Locate the cell with the specified text and output its [x, y] center coordinate. 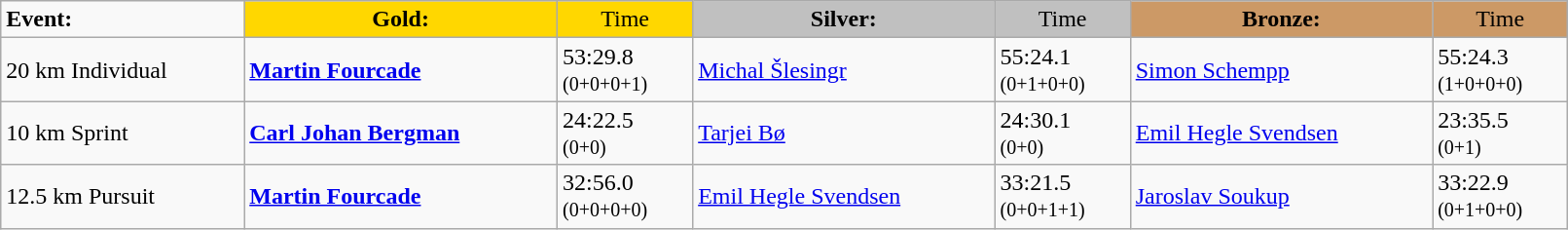
Michal Šlesingr [844, 70]
10 km Sprint [123, 133]
33:22.9(0+1+0+0) [1501, 197]
12.5 km Pursuit [123, 197]
Jaroslav Soukup [1281, 197]
55:24.3 (1+0+0+0) [1501, 70]
53:29.8(0+0+0+1) [625, 70]
32:56.0(0+0+0+0) [625, 197]
33:21.5(0+0+1+1) [1063, 197]
20 km Individual [123, 70]
55:24.1 (0+1+0+0) [1063, 70]
Gold: [401, 19]
Bronze: [1281, 19]
Silver: [844, 19]
23:35.5(0+1) [1501, 133]
Carl Johan Bergman [401, 133]
Tarjei Bø [844, 133]
24:30.1(0+0) [1063, 133]
Simon Schempp [1281, 70]
24:22.5(0+0) [625, 133]
Event: [123, 19]
